Detect which cell encompasses the target text, then output its (X, Y) center coordinate. 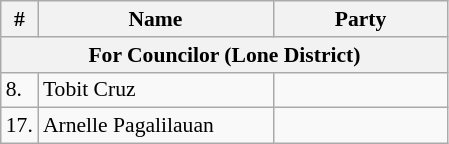
17. (20, 126)
Tobit Cruz (156, 90)
For Councilor (Lone District) (224, 55)
Party (360, 19)
8. (20, 90)
Arnelle Pagalilauan (156, 126)
Name (156, 19)
# (20, 19)
